Pinpoint the cell where the given text exists, returning its [x, y] midpoint coordinate. 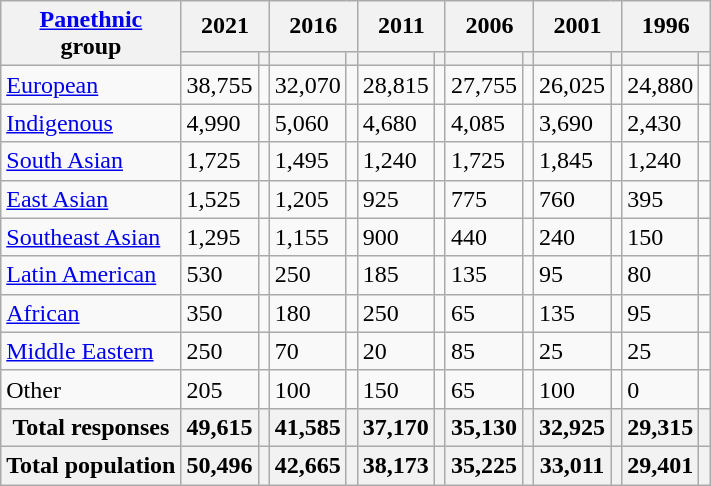
Southeast Asian [91, 237]
East Asian [91, 199]
775 [484, 199]
1,295 [220, 237]
Other [91, 389]
26,025 [572, 85]
49,615 [220, 427]
1,495 [308, 161]
2016 [313, 26]
350 [220, 313]
2011 [401, 26]
80 [660, 275]
1,845 [572, 161]
42,665 [308, 465]
27,755 [484, 85]
180 [308, 313]
205 [220, 389]
85 [484, 351]
925 [396, 199]
35,225 [484, 465]
4,990 [220, 123]
Panethnicgroup [91, 34]
32,070 [308, 85]
1,525 [220, 199]
1,205 [308, 199]
3,690 [572, 123]
41,585 [308, 427]
European [91, 85]
Total responses [91, 427]
760 [572, 199]
185 [396, 275]
20 [396, 351]
South Asian [91, 161]
38,173 [396, 465]
24,880 [660, 85]
1996 [666, 26]
4,085 [484, 123]
Indigenous [91, 123]
2006 [489, 26]
African [91, 313]
35,130 [484, 427]
0 [660, 389]
28,815 [396, 85]
395 [660, 199]
2001 [578, 26]
2021 [225, 26]
Latin American [91, 275]
4,680 [396, 123]
1,155 [308, 237]
29,315 [660, 427]
5,060 [308, 123]
Middle Eastern [91, 351]
32,925 [572, 427]
33,011 [572, 465]
Total population [91, 465]
37,170 [396, 427]
29,401 [660, 465]
70 [308, 351]
530 [220, 275]
38,755 [220, 85]
900 [396, 237]
440 [484, 237]
2,430 [660, 123]
240 [572, 237]
50,496 [220, 465]
